Pinpoint the cell where the given text exists, returning its [x, y] midpoint coordinate. 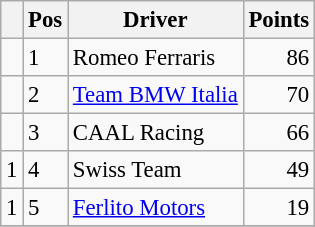
4 [46, 170]
CAAL Racing [156, 133]
Pos [46, 20]
70 [278, 95]
Romeo Ferraris [156, 58]
Points [278, 20]
66 [278, 133]
2 [46, 95]
Swiss Team [156, 170]
5 [46, 208]
Team BMW Italia [156, 95]
86 [278, 58]
Ferlito Motors [156, 208]
49 [278, 170]
3 [46, 133]
Driver [156, 20]
19 [278, 208]
